Provide the [x, y] coordinate of the cell's center where the given text is located.  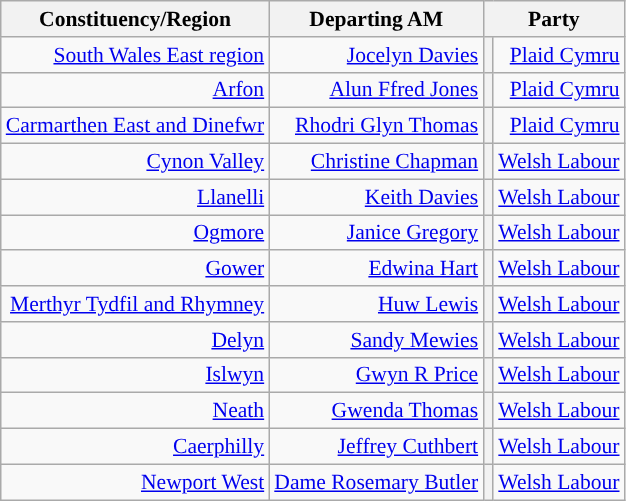
Arfon [135, 90]
Alun Ffred Jones [376, 90]
Llanelli [135, 197]
Jocelyn Davies [376, 55]
Carmarthen East and Dinefwr [135, 126]
Dame Rosemary Butler [376, 482]
Jeffrey Cuthbert [376, 447]
Party [554, 19]
Ogmore [135, 233]
Christine Chapman [376, 162]
Janice Gregory [376, 233]
Rhodri Glyn Thomas [376, 126]
Delyn [135, 340]
Huw Lewis [376, 304]
Gwenda Thomas [376, 411]
South Wales East region [135, 55]
Islwyn [135, 375]
Cynon Valley [135, 162]
Newport West [135, 482]
Edwina Hart [376, 269]
Constituency/Region [135, 19]
Sandy Mewies [376, 340]
Departing AM [376, 19]
Merthyr Tydfil and Rhymney [135, 304]
Keith Davies [376, 197]
Neath [135, 411]
Caerphilly [135, 447]
Gwyn R Price [376, 375]
Gower [135, 269]
